Return the (x, y) coordinate for the center point of the cell that contains the specified text.  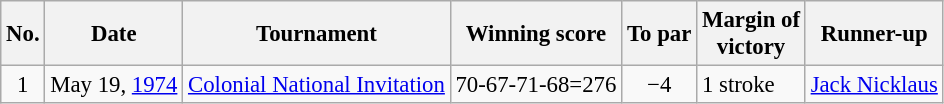
Margin ofvictory (752, 34)
−4 (660, 85)
No. (23, 34)
Tournament (316, 34)
Runner-up (874, 34)
Colonial National Invitation (316, 85)
1 (23, 85)
1 stroke (752, 85)
May 19, 1974 (114, 85)
Date (114, 34)
Jack Nicklaus (874, 85)
Winning score (536, 34)
To par (660, 34)
70-67-71-68=276 (536, 85)
